Extract the (x, y) coordinate from the center of the cell holding the provided text.  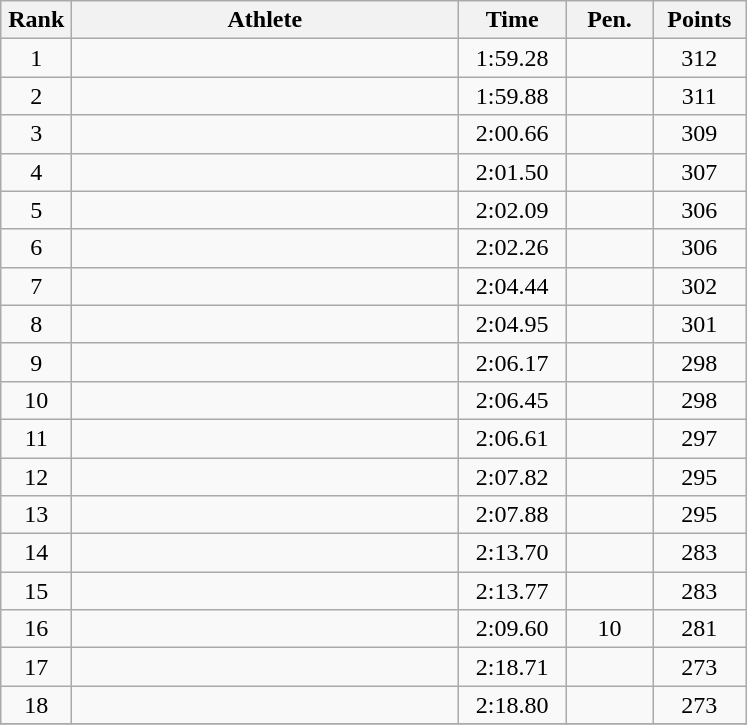
2:02.26 (512, 248)
2:13.70 (512, 553)
16 (36, 629)
2:04.95 (512, 324)
11 (36, 438)
2 (36, 96)
2:06.61 (512, 438)
2:18.80 (512, 705)
2:06.17 (512, 362)
309 (699, 134)
2:18.71 (512, 667)
2:09.60 (512, 629)
302 (699, 286)
Athlete (265, 20)
301 (699, 324)
312 (699, 58)
311 (699, 96)
2:07.88 (512, 515)
12 (36, 477)
Rank (36, 20)
2:06.45 (512, 400)
2:02.09 (512, 210)
17 (36, 667)
1:59.28 (512, 58)
281 (699, 629)
5 (36, 210)
2:13.77 (512, 591)
14 (36, 553)
15 (36, 591)
2:00.66 (512, 134)
2:07.82 (512, 477)
297 (699, 438)
1 (36, 58)
2:01.50 (512, 172)
3 (36, 134)
18 (36, 705)
2:04.44 (512, 286)
8 (36, 324)
1:59.88 (512, 96)
Pen. (609, 20)
4 (36, 172)
13 (36, 515)
Points (699, 20)
7 (36, 286)
6 (36, 248)
9 (36, 362)
Time (512, 20)
307 (699, 172)
